Locate the cell with the specified text and output its [X, Y] center coordinate. 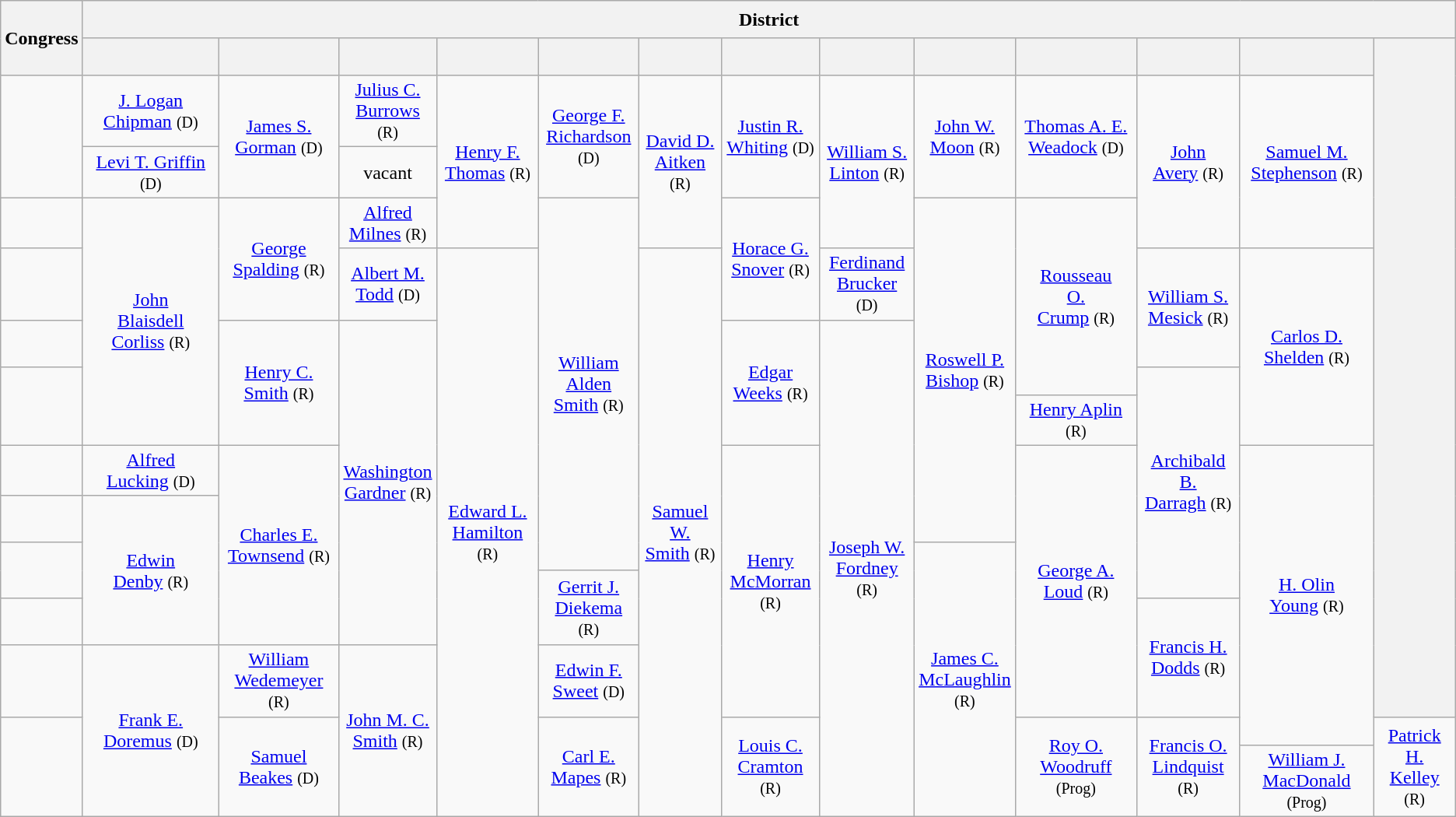
FerdinandBrucker (D) [867, 284]
Patrick H.Kelley (R) [1414, 766]
Justin R.Whiting (D) [770, 137]
Charles E.Townsend (R) [278, 545]
Francis O.Lindquist (R) [1188, 766]
JohnAvery (R) [1188, 162]
AlfredMilnes (R) [387, 223]
J. LoganChipman (D) [151, 111]
Congress [42, 38]
Joseph W.Fordney (R) [867, 568]
EdgarWeeks (R) [770, 383]
James C.McLaughlin(R) [965, 679]
David D.Aitken (R) [680, 162]
Thomas A. E.Weadock (D) [1076, 137]
Henry F.Thomas (R) [488, 162]
H. OlinYoung (R) [1307, 594]
William S.Linton (R) [867, 162]
William S.Mesick (R) [1188, 307]
RousseauO.Crump (R) [1076, 296]
Julius C.Burrows (R) [387, 111]
Edward L.Hamilton (R) [488, 532]
Edwin F.Sweet (D) [588, 681]
Levi T. Griffin (D) [151, 173]
Francis H.Dodds (R) [1188, 657]
WilliamAldenSmith (R) [588, 384]
Roswell P.Bishop (R) [965, 370]
Horace G.Snover (R) [770, 258]
Frank E.Doremus (D) [151, 731]
Albert M.Todd (D) [387, 284]
HenryMcMorran(R) [770, 580]
George F.Richardson(D) [588, 137]
Carl E.Mapes (R) [588, 766]
JohnBlaisdellCorliss (R) [151, 321]
Louis C.Cramton (R) [770, 766]
District [768, 19]
James S.Gorman (D) [278, 137]
George A.Loud (R) [1076, 580]
Carlos D.Shelden (R) [1307, 347]
John M. C.Smith (R) [387, 731]
WilliamWedemeyer (R) [278, 681]
AlfredLucking (D) [151, 470]
Henry C.Smith (R) [278, 383]
WashingtonGardner (R) [387, 482]
SamuelW.Smith (R) [680, 532]
John W.Moon (R) [965, 137]
Archibald B.Darragh (R) [1188, 482]
Roy O.Woodruff (Prog) [1076, 766]
SamuelBeakes (D) [278, 766]
vacant [387, 173]
Henry Aplin (R) [1076, 420]
William J.MacDon­ald (Prog) [1307, 780]
Samuel M.Stephen­son (R) [1307, 162]
EdwinDenby (R) [151, 570]
Gerrit J.Diekema (R) [588, 608]
GeorgeSpalding (R) [278, 258]
